Return (x, y) of the center of cell containing provided text 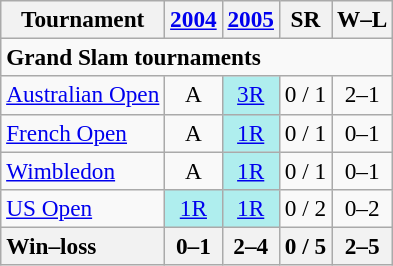
2004 (194, 19)
SR (305, 19)
French Open (83, 133)
Win–loss (83, 246)
2–4 (250, 246)
Grand Slam tournaments (197, 57)
Tournament (83, 19)
Australian Open (83, 95)
0 / 5 (305, 246)
2–1 (362, 95)
3R (250, 95)
2005 (250, 19)
0–2 (362, 208)
US Open (83, 208)
2–5 (362, 246)
Wimbledon (83, 170)
W–L (362, 19)
0 / 2 (305, 208)
